Pinpoint the cell where the given text exists, returning its [X, Y] midpoint coordinate. 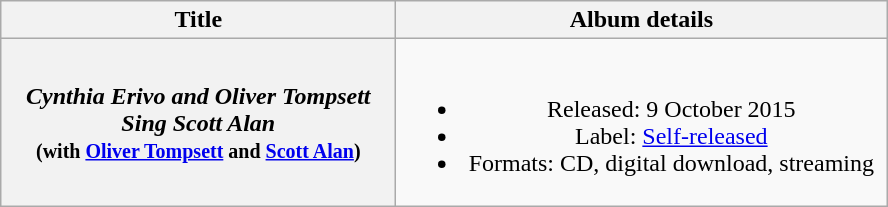
Cynthia Erivo and Oliver Tompsett Sing Scott Alan (with Oliver Tompsett and Scott Alan) [198, 122]
Album details [642, 20]
Title [198, 20]
Released: 9 October 2015Label: Self-releasedFormats: CD, digital download, streaming [642, 122]
